Search for the cell housing the specified text and yield its (X, Y) center coordinate. 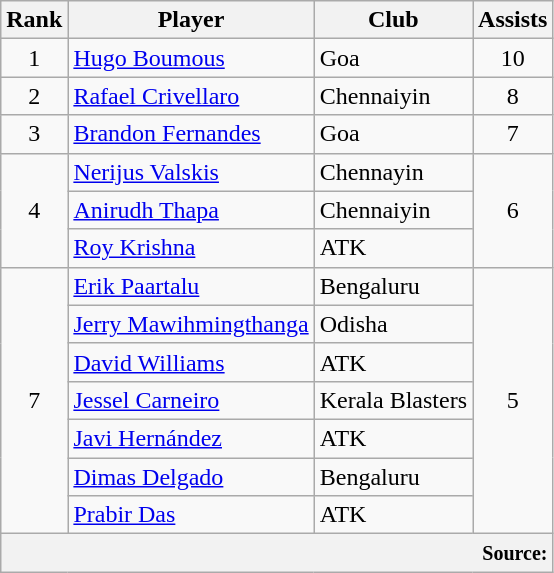
Hugo Boumous (191, 58)
Nerijus Valskis (191, 172)
David Williams (191, 362)
6 (513, 210)
Prabir Das (191, 515)
Source: (277, 553)
3 (34, 134)
Roy Krishna (191, 248)
Player (191, 20)
Club (393, 20)
Rank (34, 20)
Javi Hernández (191, 438)
4 (34, 210)
Jerry Mawihmingthanga (191, 324)
Jessel Carneiro (191, 400)
Odisha (393, 324)
Anirudh Thapa (191, 210)
8 (513, 96)
Erik Paartalu (191, 286)
1 (34, 58)
2 (34, 96)
10 (513, 58)
Brandon Fernandes (191, 134)
Chennayin (393, 172)
Assists (513, 20)
Rafael Crivellaro (191, 96)
Dimas Delgado (191, 477)
Kerala Blasters (393, 400)
5 (513, 400)
